Extract the [X, Y] coordinate from the center of the cell holding the provided text.  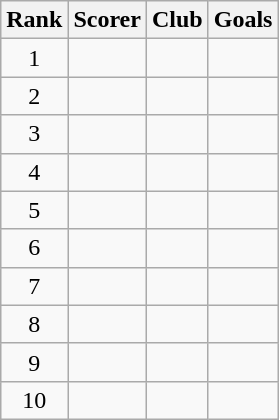
7 [34, 286]
2 [34, 96]
5 [34, 210]
6 [34, 248]
Club [177, 20]
Scorer [108, 20]
8 [34, 324]
Goals [243, 20]
10 [34, 400]
9 [34, 362]
Rank [34, 20]
4 [34, 172]
1 [34, 58]
3 [34, 134]
